Detect which cell encompasses the target text, then output its [x, y] center coordinate. 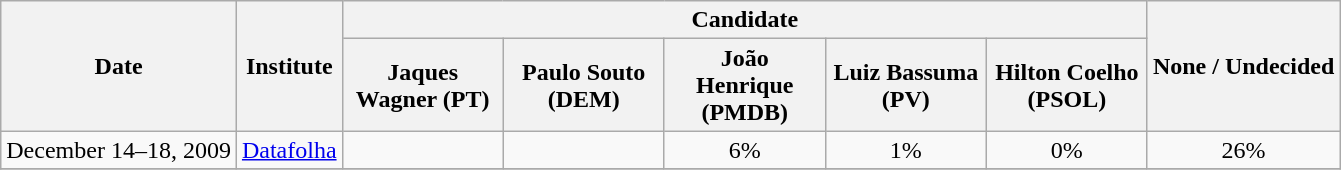
Paulo Souto (DEM) [584, 85]
Date [119, 66]
Datafolha [289, 150]
João Henrique (PMDB) [744, 85]
None / Undecided [1243, 66]
December 14–18, 2009 [119, 150]
1% [906, 150]
Candidate [744, 20]
0% [1066, 150]
6% [744, 150]
Luiz Bassuma (PV) [906, 85]
Jaques Wagner (PT) [422, 85]
26% [1243, 150]
Institute [289, 66]
Hilton Coelho (PSOL) [1066, 85]
